Detect which cell encompasses the target text, then output its [X, Y] center coordinate. 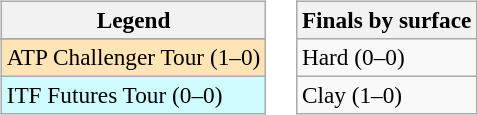
Legend [133, 20]
Clay (1–0) [387, 95]
Finals by surface [387, 20]
Hard (0–0) [387, 57]
ATP Challenger Tour (1–0) [133, 57]
ITF Futures Tour (0–0) [133, 95]
